Pinpoint the cell where the given text exists, returning its (x, y) midpoint coordinate. 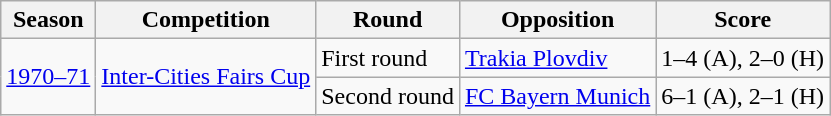
Competition (206, 20)
Round (388, 20)
Trakia Plovdiv (557, 58)
Second round (388, 96)
1970–71 (48, 77)
1–4 (A), 2–0 (H) (743, 58)
Season (48, 20)
Inter-Cities Fairs Cup (206, 77)
6–1 (A), 2–1 (H) (743, 96)
First round (388, 58)
Score (743, 20)
Opposition (557, 20)
FC Bayern Munich (557, 96)
